Identify which cell holds the provided text, then report its (X, Y) central coordinate. 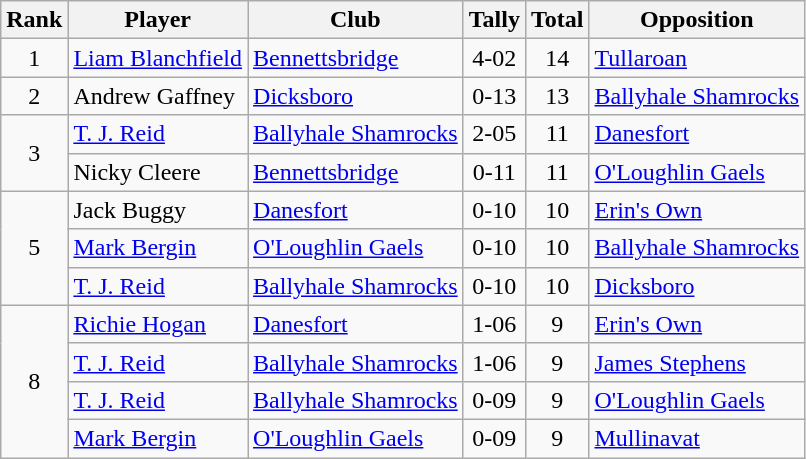
Club (356, 20)
Tally (494, 20)
Nicky Cleere (158, 172)
5 (34, 248)
1 (34, 58)
14 (557, 58)
Rank (34, 20)
Opposition (697, 20)
0-11 (494, 172)
Total (557, 20)
3 (34, 153)
0-13 (494, 96)
2 (34, 96)
Richie Hogan (158, 324)
Andrew Gaffney (158, 96)
James Stephens (697, 362)
Tullaroan (697, 58)
Liam Blanchfield (158, 58)
8 (34, 381)
2-05 (494, 134)
13 (557, 96)
Mullinavat (697, 438)
Player (158, 20)
Jack Buggy (158, 210)
4-02 (494, 58)
